Locate the cell with the specified text and output its [x, y] center coordinate. 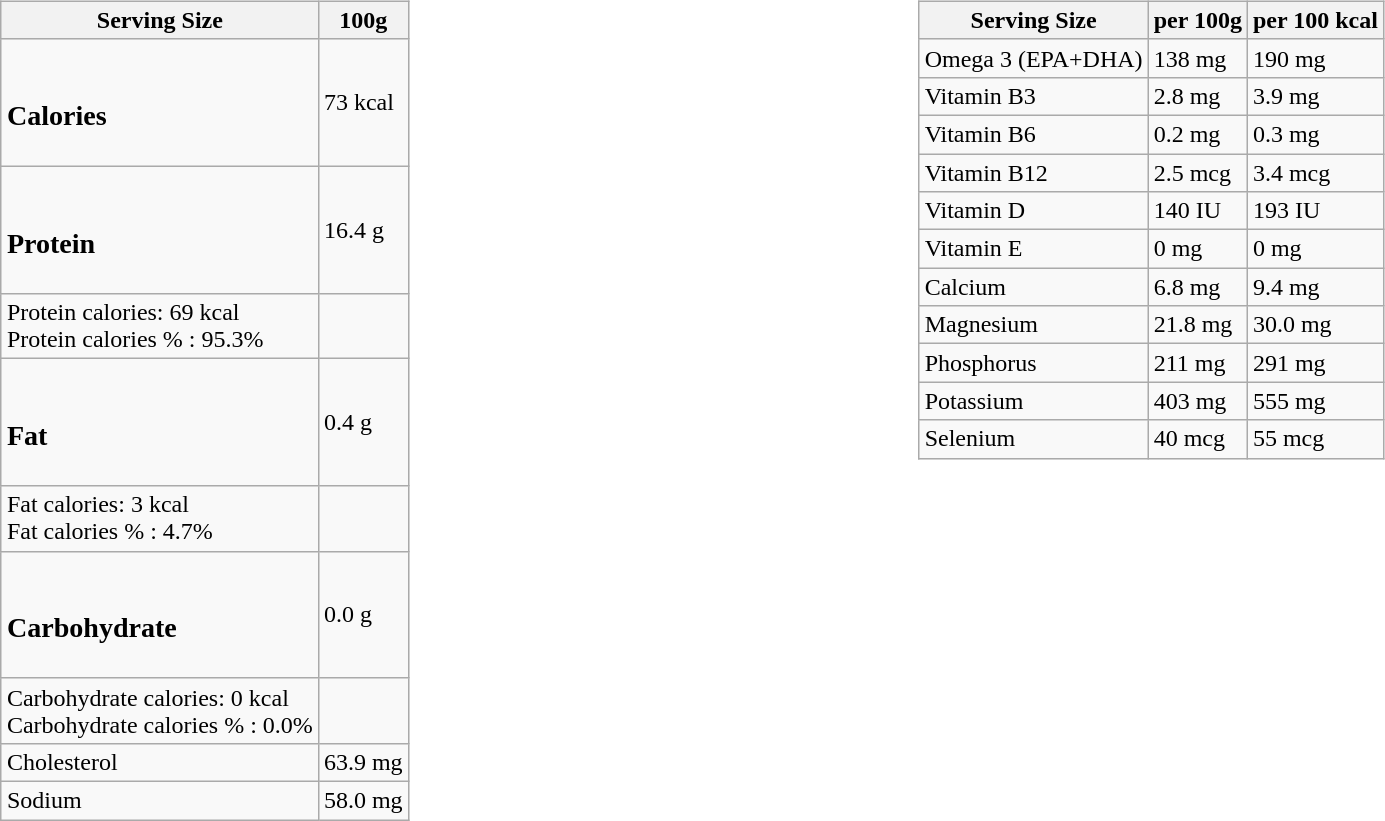
0.4 g [363, 422]
2.8 mg [1198, 96]
16.4 g [363, 230]
21.8 mg [1198, 325]
3.4 mcg [1315, 173]
140 IU [1198, 211]
0.2 mg [1198, 134]
138 mg [1198, 58]
Vitamin B12 [1034, 173]
193 IU [1315, 211]
403 mg [1198, 401]
Vitamin B3 [1034, 96]
2.5 mcg [1198, 173]
30.0 mg [1315, 325]
3.9 mg [1315, 96]
Vitamin B6 [1034, 134]
0.0 g [363, 614]
6.8 mg [1198, 287]
9.4 mg [1315, 287]
190 mg [1315, 58]
Fat [160, 422]
Sodium [160, 800]
Phosphorus [1034, 363]
Protein calories: 69 kcalProtein calories % : 95.3% [160, 326]
Magnesium [1034, 325]
555 mg [1315, 401]
Carbohydrate calories: 0 kcalCarbohydrate calories % : 0.0% [160, 710]
Vitamin D [1034, 211]
per 100g [1198, 20]
63.9 mg [363, 762]
per 100 kcal [1315, 20]
Calcium [1034, 287]
Omega 3 (EPA+DHA) [1034, 58]
291 mg [1315, 363]
Fat calories: 3 kcalFat calories % : 4.7% [160, 518]
58.0 mg [363, 800]
Calories [160, 102]
Potassium [1034, 401]
100g [363, 20]
Selenium [1034, 439]
Carbohydrate [160, 614]
40 mcg [1198, 439]
55 mcg [1315, 439]
Vitamin E [1034, 249]
Protein [160, 230]
211 mg [1198, 363]
Cholesterol [160, 762]
73 kcal [363, 102]
0.3 mg [1315, 134]
